Determine the (X, Y) coordinate at the center of the cell enclosing the given text.  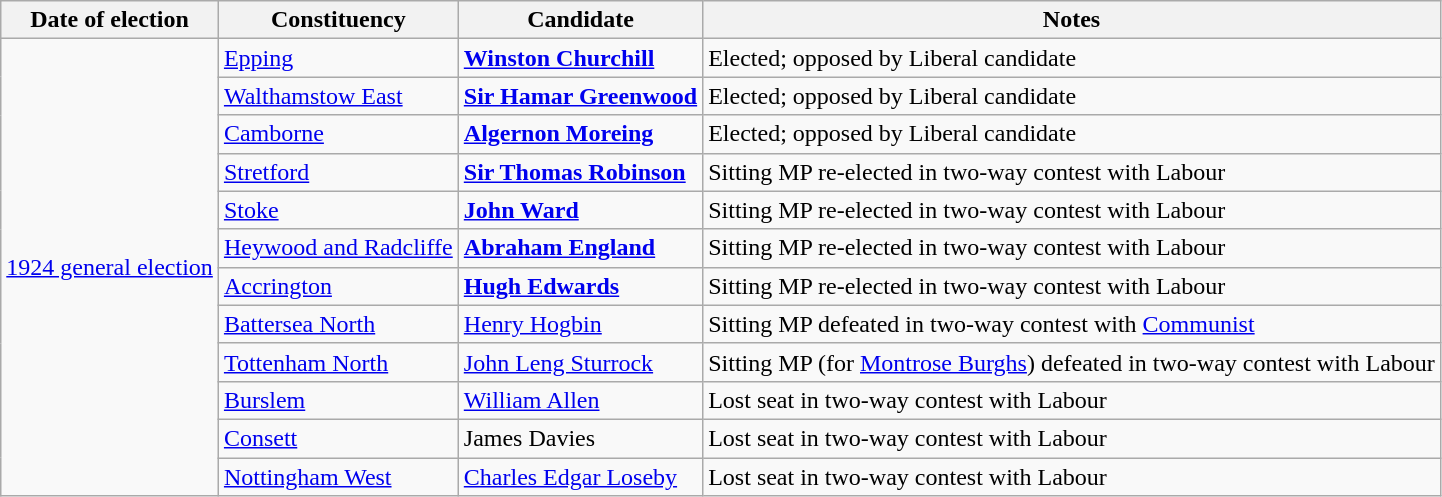
1924 general election (110, 268)
Constituency (338, 20)
Sitting MP defeated in two-way contest with Communist (1072, 324)
James Davies (580, 438)
Winston Churchill (580, 58)
Battersea North (338, 324)
Burslem (338, 400)
Tottenham North (338, 362)
Walthamstow East (338, 96)
John Ward (580, 210)
Algernon Moreing (580, 134)
Sir Hamar Greenwood (580, 96)
Hugh Edwards (580, 286)
Consett (338, 438)
Stoke (338, 210)
Abraham England (580, 248)
Notes (1072, 20)
Charles Edgar Loseby (580, 477)
Sir Thomas Robinson (580, 172)
Sitting MP (for Montrose Burghs) defeated in two-way contest with Labour (1072, 362)
Nottingham West (338, 477)
Stretford (338, 172)
Candidate (580, 20)
Date of election (110, 20)
Accrington (338, 286)
Heywood and Radcliffe (338, 248)
Epping (338, 58)
William Allen (580, 400)
John Leng Sturrock (580, 362)
Henry Hogbin (580, 324)
Camborne (338, 134)
